For the text-containing cell, return its midpoint in [X, Y] coordinate format. 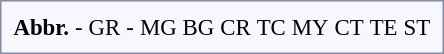
TE [384, 27]
ST [417, 27]
GR [104, 27]
BG [198, 27]
CT [349, 27]
Abbr. [42, 27]
TC [271, 27]
MG [158, 27]
MY [310, 27]
CR [236, 27]
